Return the (X, Y) coordinate for the center point of the cell that contains the specified text.  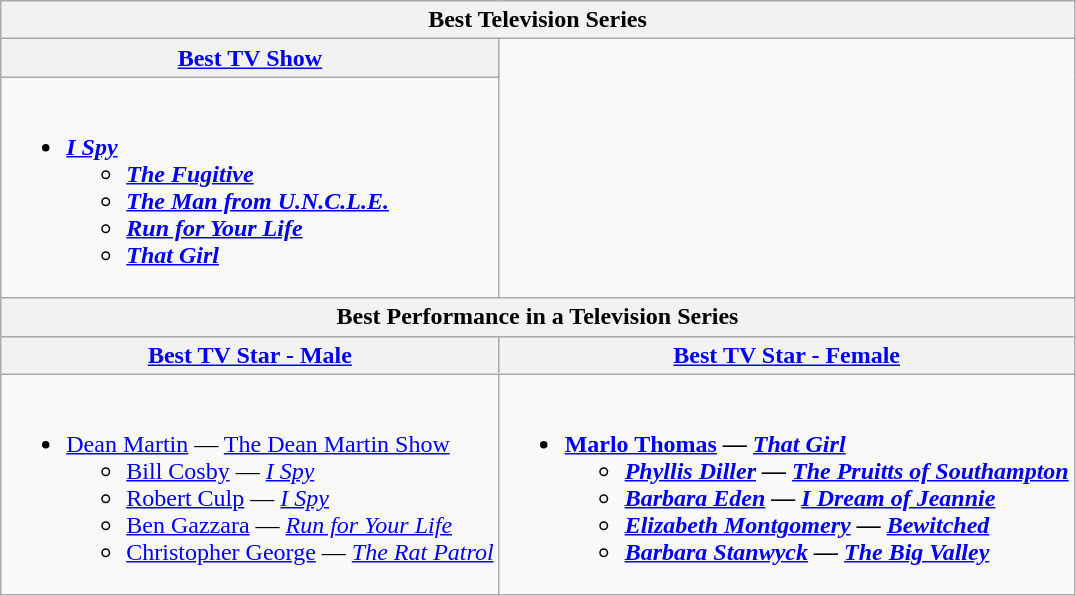
Dean Martin — The Dean Martin ShowBill Cosby — I SpyRobert Culp — I SpyBen Gazzara — Run for Your LifeChristopher George — The Rat Patrol (250, 484)
Best TV Show (250, 58)
Best TV Star - Female (786, 355)
Best Television Series (538, 20)
I SpyThe FugitiveThe Man from U.N.C.L.E.Run for Your LifeThat Girl (250, 188)
Best Performance in a Television Series (538, 317)
Best TV Star - Male (250, 355)
